Locate the cell with the specified text and output its [x, y] center coordinate. 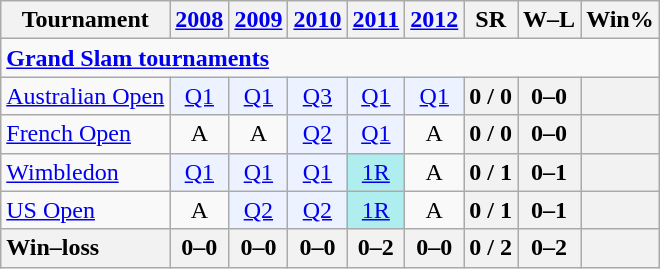
2012 [434, 20]
US Open [86, 210]
SR [491, 20]
2008 [200, 20]
Tournament [86, 20]
2009 [258, 20]
French Open [86, 134]
2011 [376, 20]
Grand Slam tournaments [330, 58]
W–L [550, 20]
Win–loss [86, 248]
Australian Open [86, 96]
Wimbledon [86, 172]
Win% [620, 20]
Q3 [318, 96]
0 / 2 [491, 248]
2010 [318, 20]
